For the text-containing cell, return its midpoint in (x, y) coordinate format. 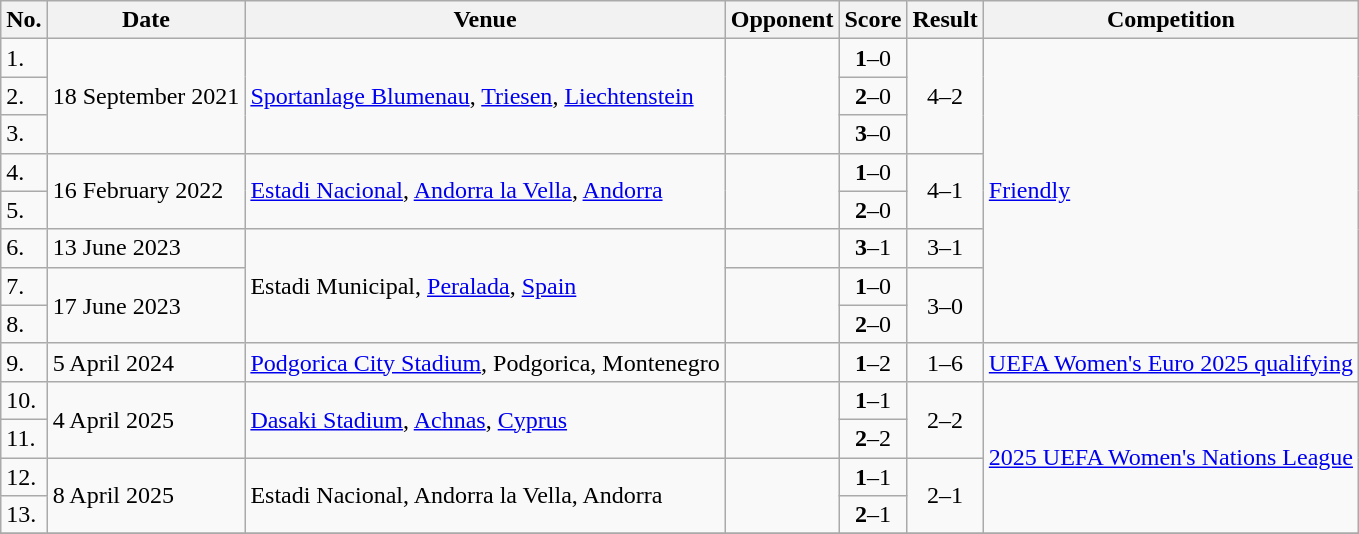
Competition (1170, 20)
UEFA Women's Euro 2025 qualifying (1170, 362)
No. (24, 20)
Date (146, 20)
4 April 2025 (146, 419)
18 September 2021 (146, 96)
Estadi Municipal, Peralada, Spain (485, 286)
11. (24, 438)
8. (24, 324)
8 April 2025 (146, 496)
16 February 2022 (146, 191)
5. (24, 210)
5 April 2024 (146, 362)
13. (24, 515)
4–2 (945, 96)
1–6 (945, 362)
Opponent (782, 20)
1–2 (873, 362)
13 June 2023 (146, 248)
Score (873, 20)
Venue (485, 20)
Podgorica City Stadium, Podgorica, Montenegro (485, 362)
9. (24, 362)
Sportanlage Blumenau, Triesen, Liechtenstein (485, 96)
6. (24, 248)
3. (24, 134)
17 June 2023 (146, 305)
1. (24, 58)
10. (24, 400)
4–1 (945, 191)
7. (24, 286)
4. (24, 172)
2025 UEFA Women's Nations League (1170, 457)
12. (24, 477)
Friendly (1170, 191)
Result (945, 20)
Dasaki Stadium, Achnas, Cyprus (485, 419)
2. (24, 96)
